From the cell containing the given text, extract its center point as [x, y] coordinate. 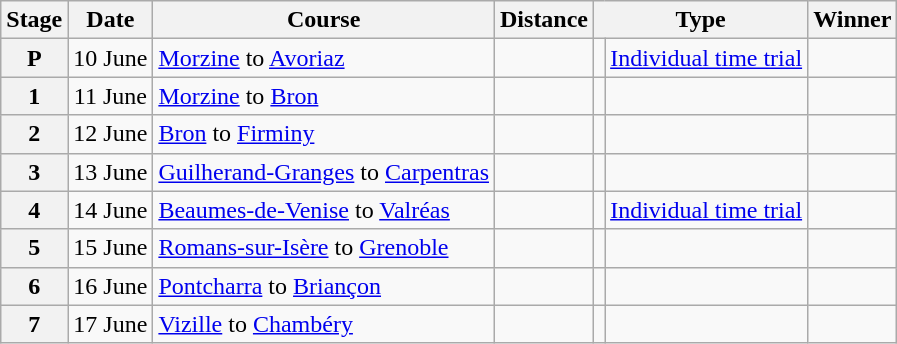
Morzine to Bron [324, 96]
10 June [110, 58]
3 [34, 172]
Guilherand-Granges to Carpentras [324, 172]
Date [110, 20]
Stage [34, 20]
16 June [110, 286]
Beaumes-de-Venise to Valréas [324, 210]
14 June [110, 210]
13 June [110, 172]
Bron to Firminy [324, 134]
4 [34, 210]
Pontcharra to Briançon [324, 286]
2 [34, 134]
12 June [110, 134]
Winner [852, 20]
Distance [544, 20]
Romans-sur-Isère to Grenoble [324, 248]
5 [34, 248]
Morzine to Avoriaz [324, 58]
Vizille to Chambéry [324, 324]
6 [34, 286]
Type [701, 20]
7 [34, 324]
15 June [110, 248]
Course [324, 20]
17 June [110, 324]
11 June [110, 96]
P [34, 58]
1 [34, 96]
